Detect which cell encompasses the target text, then output its (X, Y) center coordinate. 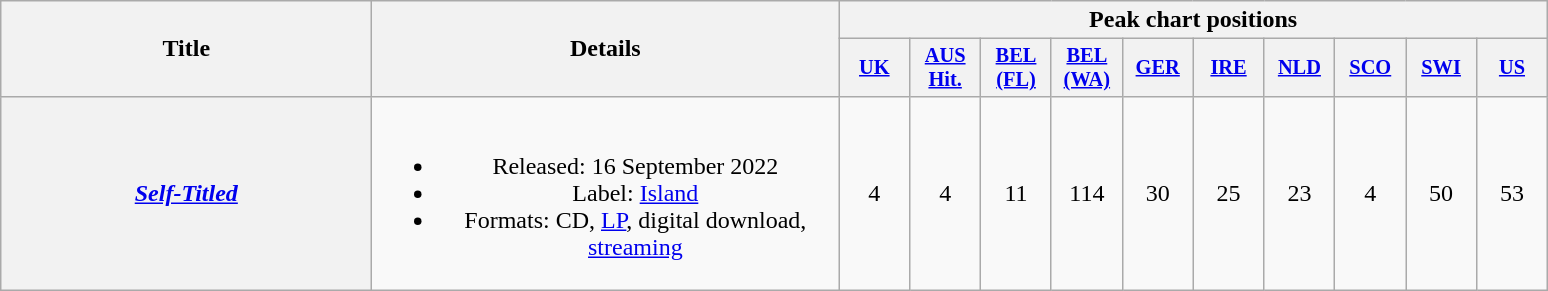
Title (186, 49)
AUSHit. (946, 68)
UK (874, 68)
Peak chart positions (1194, 20)
53 (1512, 193)
30 (1158, 193)
50 (1442, 193)
Details (606, 49)
114 (1086, 193)
25 (1228, 193)
US (1512, 68)
Self-Titled (186, 193)
GER (1158, 68)
BEL(FL) (1016, 68)
BEL(WA) (1086, 68)
SCO (1370, 68)
NLD (1300, 68)
11 (1016, 193)
SWI (1442, 68)
23 (1300, 193)
IRE (1228, 68)
Released: 16 September 2022Label: IslandFormats: CD, LP, digital download, streaming (606, 193)
